Return (X, Y) of the center of cell containing provided text 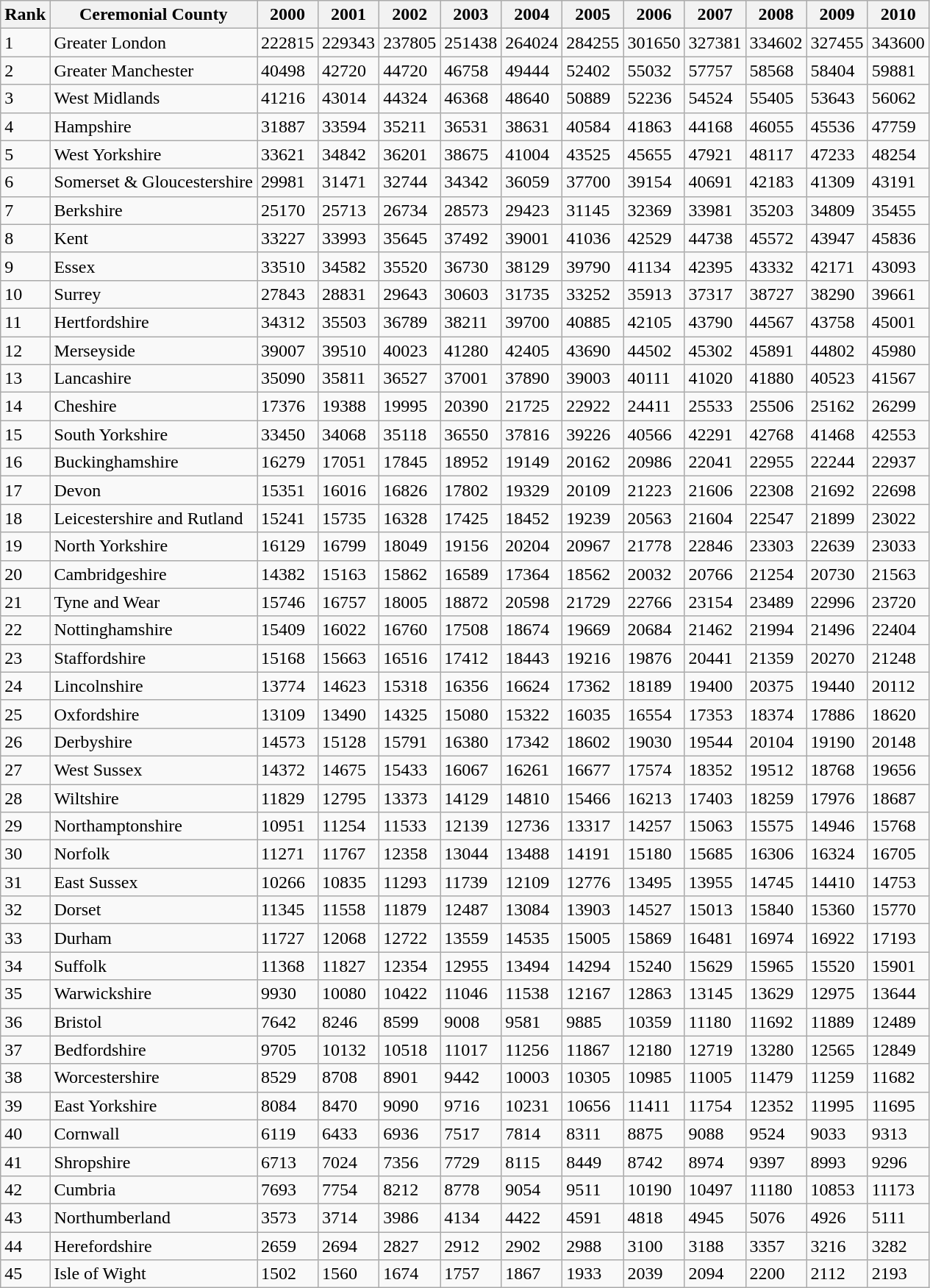
22937 (898, 462)
18352 (715, 770)
Somerset & Gloucestershire (154, 182)
Rank (25, 15)
39661 (898, 294)
58568 (776, 71)
7814 (532, 1134)
10835 (348, 882)
45536 (837, 126)
Cornwall (154, 1134)
40885 (593, 322)
18562 (593, 574)
42553 (898, 434)
10497 (715, 1189)
39154 (654, 182)
16481 (715, 938)
22955 (776, 462)
42720 (348, 71)
59881 (898, 71)
37492 (471, 238)
42105 (654, 322)
Herefordshire (154, 1246)
Cumbria (154, 1189)
3357 (776, 1246)
49444 (532, 71)
33510 (288, 266)
45302 (715, 351)
19440 (837, 686)
18049 (410, 546)
7754 (348, 1189)
12776 (593, 882)
18 (25, 518)
2 (25, 71)
10190 (654, 1189)
15080 (471, 714)
11046 (471, 994)
Ceremonial County (154, 15)
9705 (288, 1050)
14675 (348, 770)
13044 (471, 854)
37317 (715, 294)
31471 (348, 182)
15322 (532, 714)
14382 (288, 574)
13488 (532, 854)
46055 (776, 126)
11879 (410, 910)
45655 (654, 154)
13629 (776, 994)
18005 (410, 602)
7024 (348, 1162)
38 (25, 1078)
33450 (288, 434)
16826 (410, 490)
9524 (776, 1134)
Surrey (154, 294)
43093 (898, 266)
33621 (288, 154)
16922 (837, 938)
16213 (654, 798)
19656 (898, 770)
2193 (898, 1274)
23154 (715, 602)
Bedfordshire (154, 1050)
39 (25, 1106)
16261 (532, 770)
22766 (654, 602)
55032 (654, 71)
19149 (532, 462)
Hampshire (154, 126)
8974 (715, 1162)
40691 (715, 182)
17574 (654, 770)
15685 (715, 854)
12139 (471, 826)
39700 (532, 322)
19 (25, 546)
Merseyside (154, 351)
13644 (898, 994)
19400 (715, 686)
2004 (532, 15)
Greater London (154, 43)
36550 (471, 434)
10422 (410, 994)
Durham (154, 938)
19512 (776, 770)
4 (25, 126)
28573 (471, 210)
24411 (654, 407)
2200 (776, 1274)
3188 (715, 1246)
41880 (776, 379)
16279 (288, 462)
6713 (288, 1162)
8470 (348, 1106)
46758 (471, 71)
13559 (471, 938)
17403 (715, 798)
1867 (532, 1274)
12975 (837, 994)
52402 (593, 71)
29423 (532, 210)
11695 (898, 1106)
42395 (715, 266)
14257 (654, 826)
31735 (532, 294)
Derbyshire (154, 742)
45836 (898, 238)
20162 (593, 462)
53643 (837, 99)
Greater Manchester (154, 71)
35913 (654, 294)
Northamptonshire (154, 826)
15965 (776, 966)
41134 (654, 266)
6433 (348, 1134)
48254 (898, 154)
29 (25, 826)
18452 (532, 518)
25713 (348, 210)
11867 (593, 1050)
22041 (715, 462)
4422 (532, 1217)
21604 (715, 518)
1560 (348, 1274)
40023 (410, 351)
12180 (654, 1050)
13903 (593, 910)
22244 (837, 462)
Dorset (154, 910)
33981 (715, 210)
9008 (471, 1022)
Berkshire (154, 210)
12354 (410, 966)
33594 (348, 126)
2010 (898, 15)
16356 (471, 686)
8901 (410, 1078)
North Yorkshire (154, 546)
14535 (532, 938)
42171 (837, 266)
15770 (898, 910)
Suffolk (154, 966)
3714 (348, 1217)
41004 (532, 154)
11173 (898, 1189)
17342 (532, 742)
Cheshire (154, 407)
35455 (898, 210)
14325 (410, 714)
25 (25, 714)
21462 (715, 630)
20766 (715, 574)
16799 (348, 546)
44738 (715, 238)
32744 (410, 182)
22639 (837, 546)
45980 (898, 351)
42291 (715, 434)
23720 (898, 602)
41280 (471, 351)
8115 (532, 1162)
Shropshire (154, 1162)
9442 (471, 1078)
23489 (776, 602)
43 (25, 1217)
14410 (837, 882)
20986 (654, 462)
2988 (593, 1246)
Tyne and Wear (154, 602)
18768 (837, 770)
10231 (532, 1106)
22 (25, 630)
6936 (410, 1134)
1757 (471, 1274)
40584 (593, 126)
10132 (348, 1050)
13280 (776, 1050)
15318 (410, 686)
22698 (898, 490)
32 (25, 910)
11829 (288, 798)
2912 (471, 1246)
13109 (288, 714)
25533 (715, 407)
36531 (471, 126)
10003 (532, 1078)
33252 (593, 294)
35503 (348, 322)
4591 (593, 1217)
7517 (471, 1134)
West Sussex (154, 770)
28 (25, 798)
15791 (410, 742)
3573 (288, 1217)
20032 (654, 574)
30 (25, 854)
264024 (532, 43)
29643 (410, 294)
25506 (776, 407)
52236 (654, 99)
35090 (288, 379)
8212 (410, 1189)
47233 (837, 154)
15409 (288, 630)
15629 (715, 966)
8 (25, 238)
16035 (593, 714)
19030 (654, 742)
34842 (348, 154)
11479 (776, 1078)
10951 (288, 826)
8084 (288, 1106)
9397 (776, 1162)
14191 (593, 854)
8708 (348, 1078)
2003 (471, 15)
15466 (593, 798)
35211 (410, 126)
2009 (837, 15)
9033 (837, 1134)
20148 (898, 742)
14573 (288, 742)
43790 (715, 322)
20730 (837, 574)
222815 (288, 43)
14 (25, 407)
8778 (471, 1189)
11 (25, 322)
West Midlands (154, 99)
37816 (532, 434)
16705 (898, 854)
15663 (348, 658)
8742 (654, 1162)
35811 (348, 379)
14753 (898, 882)
18374 (776, 714)
18687 (898, 798)
19876 (654, 658)
Leicestershire and Rutland (154, 518)
36059 (532, 182)
34342 (471, 182)
9313 (898, 1134)
31 (25, 882)
45 (25, 1274)
15901 (898, 966)
37001 (471, 379)
19239 (593, 518)
4134 (471, 1217)
4818 (654, 1217)
West Yorkshire (154, 154)
33227 (288, 238)
48640 (532, 99)
35 (25, 994)
18602 (593, 742)
15840 (776, 910)
23303 (776, 546)
31887 (288, 126)
3 (25, 99)
2694 (348, 1246)
21729 (593, 602)
27843 (288, 294)
4926 (837, 1217)
16974 (776, 938)
20598 (532, 602)
3216 (837, 1246)
17425 (471, 518)
48117 (776, 154)
18259 (776, 798)
11889 (837, 1022)
34312 (288, 322)
26734 (410, 210)
41036 (593, 238)
44802 (837, 351)
18443 (532, 658)
33 (25, 938)
35203 (776, 210)
12849 (898, 1050)
36730 (471, 266)
22922 (593, 407)
2000 (288, 15)
Isle of Wight (154, 1274)
12109 (532, 882)
15128 (348, 742)
19995 (410, 407)
251438 (471, 43)
6 (25, 182)
2827 (410, 1246)
15005 (593, 938)
15168 (288, 658)
16 (25, 462)
15869 (654, 938)
16129 (288, 546)
41309 (837, 182)
19156 (471, 546)
15063 (715, 826)
11538 (532, 994)
47921 (715, 154)
21994 (776, 630)
237805 (410, 43)
3282 (898, 1246)
17976 (837, 798)
14745 (776, 882)
22846 (715, 546)
2039 (654, 1274)
14810 (532, 798)
39001 (532, 238)
36789 (410, 322)
39003 (593, 379)
35520 (410, 266)
9716 (471, 1106)
8246 (348, 1022)
11254 (348, 826)
36201 (410, 154)
11271 (288, 854)
38631 (532, 126)
23022 (898, 518)
20375 (776, 686)
38675 (471, 154)
41216 (288, 99)
11558 (348, 910)
Norfolk (154, 854)
15 (25, 434)
21563 (898, 574)
15520 (837, 966)
17193 (898, 938)
21725 (532, 407)
12736 (532, 826)
38211 (471, 322)
5076 (776, 1217)
13774 (288, 686)
24 (25, 686)
20684 (654, 630)
23033 (898, 546)
40523 (837, 379)
East Sussex (154, 882)
15240 (654, 966)
7356 (410, 1162)
14623 (348, 686)
11345 (288, 910)
7693 (288, 1189)
12167 (593, 994)
1 (25, 43)
20563 (654, 518)
46368 (471, 99)
Nottinghamshire (154, 630)
21692 (837, 490)
19329 (532, 490)
13145 (715, 994)
8449 (593, 1162)
42529 (654, 238)
1933 (593, 1274)
12722 (410, 938)
27 (25, 770)
16554 (654, 714)
41468 (837, 434)
16067 (471, 770)
11256 (532, 1050)
7 (25, 210)
22404 (898, 630)
25170 (288, 210)
Cambridgeshire (154, 574)
1502 (288, 1274)
327455 (837, 43)
20270 (837, 658)
10080 (348, 994)
Wiltshire (154, 798)
9088 (715, 1134)
17362 (593, 686)
14372 (288, 770)
12358 (410, 854)
39510 (348, 351)
43525 (593, 154)
10853 (837, 1189)
18674 (532, 630)
11692 (776, 1022)
22308 (776, 490)
9296 (898, 1162)
21223 (654, 490)
43758 (837, 322)
11368 (288, 966)
11017 (471, 1050)
11739 (471, 882)
12352 (776, 1106)
11754 (715, 1106)
39790 (593, 266)
32369 (654, 210)
15575 (776, 826)
34582 (348, 266)
6119 (288, 1134)
37 (25, 1050)
36527 (410, 379)
327381 (715, 43)
37700 (593, 182)
57757 (715, 71)
12565 (837, 1050)
12719 (715, 1050)
13490 (348, 714)
17353 (715, 714)
21 (25, 602)
12 (25, 351)
44720 (410, 71)
17886 (837, 714)
18189 (654, 686)
42768 (776, 434)
Oxfordshire (154, 714)
10 (25, 294)
19190 (837, 742)
13317 (593, 826)
22547 (776, 518)
39226 (593, 434)
12863 (654, 994)
44168 (715, 126)
20112 (898, 686)
25162 (837, 407)
8875 (654, 1134)
10656 (593, 1106)
17845 (410, 462)
36 (25, 1022)
19216 (593, 658)
50889 (593, 99)
9090 (410, 1106)
8993 (837, 1162)
23 (25, 658)
20204 (532, 546)
54524 (715, 99)
12068 (348, 938)
10359 (654, 1022)
9054 (532, 1189)
2005 (593, 15)
Warwickshire (154, 994)
21606 (715, 490)
284255 (593, 43)
38290 (837, 294)
Staffordshire (154, 658)
334602 (776, 43)
41020 (715, 379)
13084 (532, 910)
301650 (654, 43)
3100 (654, 1246)
47759 (898, 126)
11767 (348, 854)
16324 (837, 854)
14294 (593, 966)
26299 (898, 407)
18872 (471, 602)
10518 (410, 1050)
15360 (837, 910)
15735 (348, 518)
20104 (776, 742)
30603 (471, 294)
17 (25, 490)
15746 (288, 602)
2006 (654, 15)
9 (25, 266)
3986 (410, 1217)
Buckinghamshire (154, 462)
South Yorkshire (154, 434)
11005 (715, 1078)
9930 (288, 994)
21899 (837, 518)
17412 (471, 658)
15862 (410, 574)
15433 (410, 770)
Kent (154, 238)
22996 (837, 602)
44567 (776, 322)
11727 (288, 938)
37890 (532, 379)
Hertfordshire (154, 322)
28831 (348, 294)
55405 (776, 99)
17508 (471, 630)
39007 (288, 351)
20 (25, 574)
2112 (837, 1274)
13 (25, 379)
13373 (410, 798)
38129 (532, 266)
19669 (593, 630)
7729 (471, 1162)
29981 (288, 182)
14946 (837, 826)
9885 (593, 1022)
11411 (654, 1106)
15768 (898, 826)
13495 (654, 882)
14527 (654, 910)
45001 (898, 322)
42 (25, 1189)
43191 (898, 182)
9581 (532, 1022)
11533 (410, 826)
26 (25, 742)
Devon (154, 490)
41863 (654, 126)
4945 (715, 1217)
17376 (288, 407)
35645 (410, 238)
13955 (715, 882)
12955 (471, 966)
11259 (837, 1078)
21778 (654, 546)
21248 (898, 658)
45891 (776, 351)
East Yorkshire (154, 1106)
229343 (348, 43)
8529 (288, 1078)
15241 (288, 518)
43014 (348, 99)
2001 (348, 15)
12489 (898, 1022)
15180 (654, 854)
9511 (593, 1189)
Worcestershire (154, 1078)
16328 (410, 518)
20441 (715, 658)
43690 (593, 351)
42405 (532, 351)
31145 (593, 210)
15351 (288, 490)
5 (25, 154)
41 (25, 1162)
18952 (471, 462)
12487 (471, 910)
12795 (348, 798)
40111 (654, 379)
10985 (654, 1078)
2007 (715, 15)
34 (25, 966)
2002 (410, 15)
16016 (348, 490)
43947 (837, 238)
40566 (654, 434)
Lincolnshire (154, 686)
15163 (348, 574)
Lancashire (154, 379)
8311 (593, 1134)
10266 (288, 882)
16022 (348, 630)
11995 (837, 1106)
11293 (410, 882)
343600 (898, 43)
14129 (471, 798)
17364 (532, 574)
43332 (776, 266)
20109 (593, 490)
16677 (593, 770)
21496 (837, 630)
Essex (154, 266)
34809 (837, 210)
11682 (898, 1078)
10305 (593, 1078)
20967 (593, 546)
2902 (532, 1246)
2659 (288, 1246)
18620 (898, 714)
8599 (410, 1022)
20390 (471, 407)
56062 (898, 99)
16306 (776, 854)
5111 (898, 1217)
21359 (776, 658)
42183 (776, 182)
44 (25, 1246)
16624 (532, 686)
38727 (776, 294)
15013 (715, 910)
19388 (348, 407)
2008 (776, 15)
16516 (410, 658)
16589 (471, 574)
58404 (837, 71)
40498 (288, 71)
19544 (715, 742)
11827 (348, 966)
41567 (898, 379)
16757 (348, 602)
2094 (715, 1274)
35118 (410, 434)
45572 (776, 238)
44324 (410, 99)
44502 (654, 351)
17051 (348, 462)
16760 (410, 630)
33993 (348, 238)
Northumberland (154, 1217)
34068 (348, 434)
13494 (532, 966)
Bristol (154, 1022)
7642 (288, 1022)
17802 (471, 490)
1674 (410, 1274)
40 (25, 1134)
21254 (776, 574)
16380 (471, 742)
